For the text-containing cell, return its midpoint in (x, y) coordinate format. 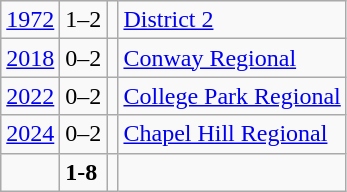
1972 (30, 20)
District 2 (232, 20)
College Park Regional (232, 96)
2024 (30, 134)
2018 (30, 58)
1–2 (84, 20)
2022 (30, 96)
1-8 (84, 172)
Chapel Hill Regional (232, 134)
Conway Regional (232, 58)
